Search for the cell housing the specified text and yield its [x, y] center coordinate. 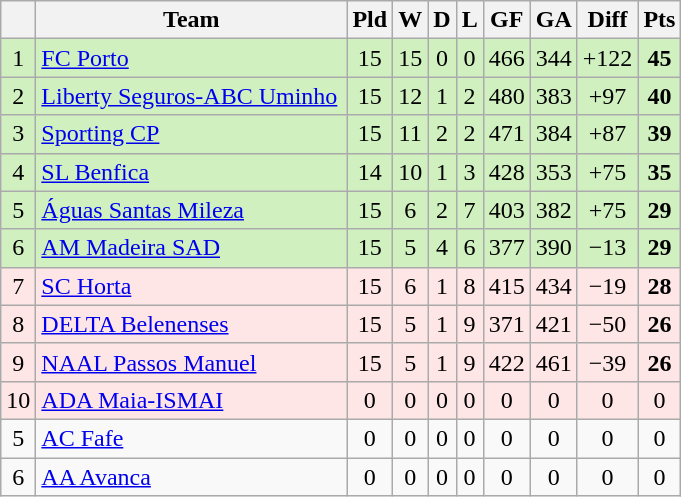
−39 [608, 362]
390 [554, 248]
45 [660, 58]
382 [554, 210]
L [470, 20]
−19 [608, 286]
371 [506, 324]
466 [506, 58]
W [410, 20]
−50 [608, 324]
11 [410, 134]
471 [506, 134]
12 [410, 96]
Team [192, 20]
403 [506, 210]
NAAL Passos Manuel [192, 362]
421 [554, 324]
377 [506, 248]
383 [554, 96]
384 [554, 134]
+122 [608, 58]
AC Fafe [192, 438]
28 [660, 286]
434 [554, 286]
AM Madeira SAD [192, 248]
428 [506, 172]
Liberty Seguros-ABC Uminho [192, 96]
AA Avanca [192, 477]
14 [370, 172]
422 [506, 362]
GA [554, 20]
461 [554, 362]
39 [660, 134]
GF [506, 20]
Pld [370, 20]
−13 [608, 248]
SC Horta [192, 286]
35 [660, 172]
40 [660, 96]
480 [506, 96]
Sporting CP [192, 134]
FC Porto [192, 58]
+97 [608, 96]
415 [506, 286]
D [442, 20]
Águas Santas Mileza [192, 210]
+87 [608, 134]
Diff [608, 20]
344 [554, 58]
DELTA Belenenses [192, 324]
SL Benfica [192, 172]
353 [554, 172]
ADA Maia-ISMAI [192, 400]
Pts [660, 20]
